Capture the cell that displays the provided text and extract its [x, y] central coordinate. 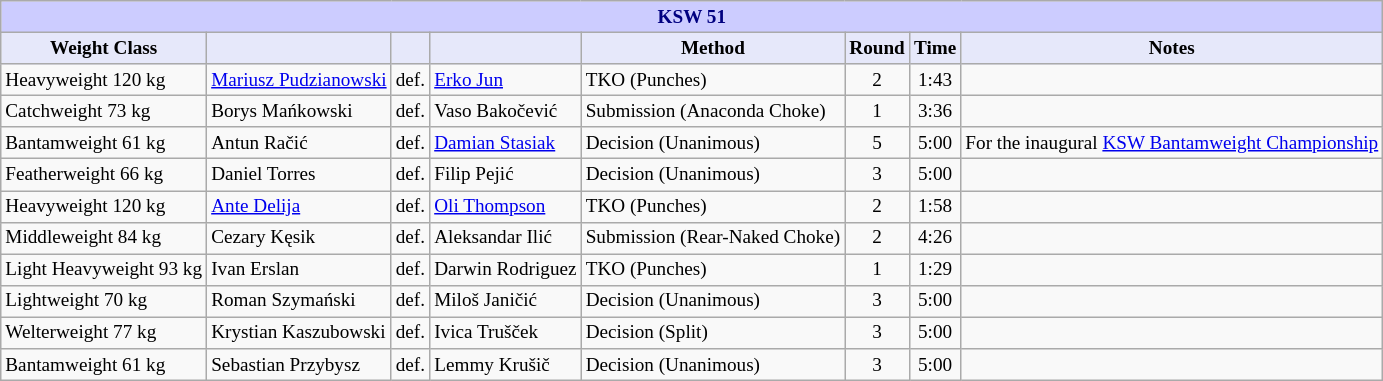
5 [878, 143]
Borys Mańkowski [300, 111]
Ivica Trušček [506, 333]
Darwin Rodriguez [506, 270]
Damian Stasiak [506, 143]
Ante Delija [300, 206]
Miloš Janičić [506, 301]
Welterweight 77 kg [104, 333]
KSW 51 [692, 17]
Weight Class [104, 48]
Cezary Kęsik [300, 238]
Lemmy Krušič [506, 365]
Aleksandar Ilić [506, 238]
Round [878, 48]
Submission (Rear-Naked Choke) [713, 238]
Roman Szymański [300, 301]
Erko Jun [506, 80]
Middleweight 84 kg [104, 238]
4:26 [934, 238]
Submission (Anaconda Choke) [713, 111]
Featherweight 66 kg [104, 175]
Mariusz Pudzianowski [300, 80]
Krystian Kaszubowski [300, 333]
Notes [1172, 48]
1:43 [934, 80]
Time [934, 48]
Light Heavyweight 93 kg [104, 270]
Method [713, 48]
Oli Thompson [506, 206]
For the inaugural KSW Bantamweight Championship [1172, 143]
3:36 [934, 111]
Catchweight 73 kg [104, 111]
Decision (Split) [713, 333]
Lightweight 70 kg [104, 301]
Filip Pejić [506, 175]
Vaso Bakočević [506, 111]
Sebastian Przybysz [300, 365]
1:58 [934, 206]
Ivan Erslan [300, 270]
Daniel Torres [300, 175]
1:29 [934, 270]
Antun Račić [300, 143]
